Pinpoint the cell where the given text exists, returning its (X, Y) midpoint coordinate. 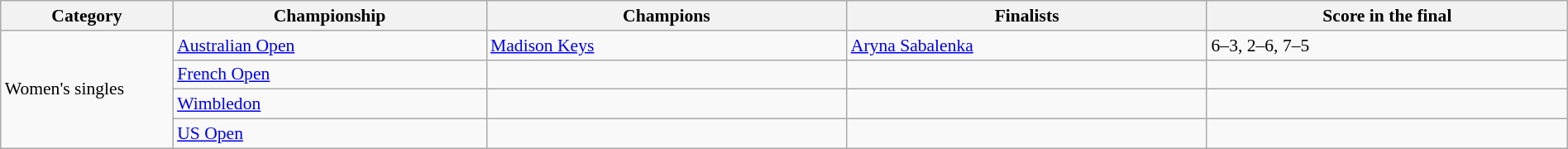
Madison Keys (667, 46)
6–3, 2–6, 7–5 (1387, 46)
Wimbledon (329, 104)
French Open (329, 74)
Category (87, 16)
US Open (329, 134)
Finalists (1027, 16)
Score in the final (1387, 16)
Australian Open (329, 46)
Women's singles (87, 89)
Aryna Sabalenka (1027, 46)
Championship (329, 16)
Champions (667, 16)
